Capture the cell that displays the provided text and extract its [X, Y] central coordinate. 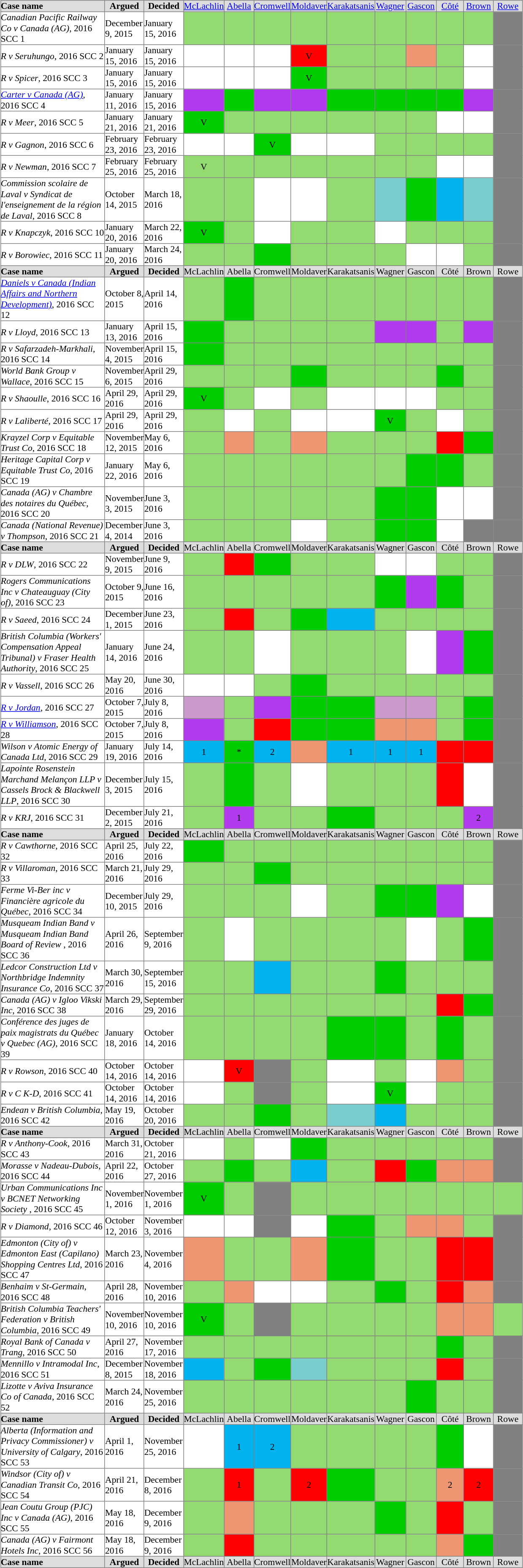
Krayzel Corp v Equitable Trust Co, 2016 SCC 18 [52, 442]
January 18, 2016 [124, 1038]
R v KRJ, 2016 SCC 31 [52, 817]
March 22, 2016 [164, 232]
April 27, 2016 [124, 1347]
May 19, 2016 [124, 1115]
Edmonton (City of) v Edmonton East (Capilano) Shopping Centres Ltd, 2016 SCC 47 [52, 1259]
November 17, 2016 [164, 1347]
October 21, 2016 [164, 1149]
September 9, 2016 [164, 939]
R v Seruhungo, 2016 SCC 2 [52, 56]
Windsor (City of) v Canadian Transit Co, 2016 SCC 54 [52, 1485]
April 14, 2016 [164, 299]
R v Vassell, 2016 SCC 26 [52, 685]
Ledcor Construction Ltd v Northbridge Indemnity Insurance Co, 2016 SCC 37 [52, 977]
Rogers Communications Inc v Chateauguay (City of), 2016 SCC 23 [52, 592]
R v Williamson, 2016 SCC 28 [52, 730]
* [239, 751]
July 14, 2016 [164, 751]
R v Villaroman, 2016 SCC 33 [52, 873]
Canada (AG) v Igloo Vikski Inc, 2016 SCC 38 [52, 1005]
British Columbia (Workers' Compensation Appeal Tribunal) v Fraser Health Authority, 2016 SCC 25 [52, 652]
June 24, 2016 [164, 652]
June 16, 2016 [164, 592]
R v Cawthorne, 2016 SCC 32 [52, 851]
R v DLW, 2016 SCC 22 [52, 564]
November 3, 2015 [124, 503]
R v Knapczyk, 2016 SCC 10 [52, 232]
April 25, 2016 [124, 851]
Canada (AG) v Fairmont Hotels Inc, 2016 SCC 56 [52, 1545]
Canadian Pacific Railway Co v Canada (AG), 2016 SCC 1 [52, 28]
January 13, 2016 [124, 332]
Endean v British Columbia, 2016 SCC 42 [52, 1115]
December 4, 2014 [124, 531]
July 21, 2016 [164, 817]
December 8, 2015 [124, 1369]
Ferme Vi-Ber inc v Financière agricole du Québec, 2016 SCC 34 [52, 901]
December 2, 2015 [124, 817]
R v Diamond, 2016 SCC 46 [52, 1226]
British Columbia Teachers' Federation v British Columbia, 2016 SCC 49 [52, 1319]
March 23, 2016 [124, 1259]
Royal Bank of Canada v Trang, 2016 SCC 50 [52, 1347]
March 30, 2016 [124, 977]
December 3, 2015 [124, 785]
April 22, 2016 [124, 1171]
November 12, 2015 [124, 442]
Jean Coutu Group (PJC) Inc v Canada (AG), 2016 SCC 55 [52, 1518]
Wilson v Atomic Energy of Canada Ltd, 2016 SCC 29 [52, 751]
September 15, 2016 [164, 977]
Canada (National Revenue) v Thompson, 2016 SCC 21 [52, 531]
October 8, 2015 [124, 299]
Conférence des juges de paix magistrats du Québec v Quebec (AG), 2016 SCC 39 [52, 1038]
June 23, 2016 [164, 619]
R v Meer, 2016 SCC 5 [52, 122]
October 14, 2015 [124, 200]
Carter v Canada (AG), 2016 SCC 4 [52, 100]
July 22, 2016 [164, 851]
Canada (AG) v Chambre des notaires du Québec, 2016 SCC 20 [52, 503]
Morasse v Nadeau-Dubois, 2016 SCC 44 [52, 1171]
November 9, 2015 [124, 564]
R v Spicer, 2016 SCC 3 [52, 78]
December 1, 2015 [124, 619]
March 21, 2016 [124, 873]
Musqueam Indian Band v Musqueam Indian Band Board of Review , 2016 SCC 36 [52, 939]
January 22, 2016 [124, 470]
November 3, 2016 [164, 1226]
April 28, 2016 [124, 1292]
R v Borowiec, 2016 SCC 11 [52, 255]
January 11, 2016 [124, 100]
October 27, 2016 [164, 1171]
May 20, 2016 [124, 685]
R v Shaoulle, 2016 SCC 16 [52, 398]
R v Rowson, 2016 SCC 40 [52, 1071]
April 26, 2016 [124, 939]
Benhaim v St-Germain, 2016 SCC 48 [52, 1292]
R v C K-D, 2016 SCC 41 [52, 1093]
October 9, 2015 [124, 592]
December 8, 2016 [164, 1485]
R v Jordan, 2016 SCC 27 [52, 707]
March 29, 2016 [124, 1005]
R v Laliberté, 2016 SCC 17 [52, 420]
World Bank Group v Wallace, 2016 SCC 15 [52, 376]
Urban Communications Inc v BCNET Networking Society , 2016 SCC 45 [52, 1199]
Daniels v Canada (Indian Affairs and Northern Development), 2016 SCC 12 [52, 299]
R v Safarzadeh-Markhali, 2016 SCC 14 [52, 354]
Alberta (Information and Privacy Commissioner) v University of Calgary, 2016 SCC 53 [52, 1446]
June 30, 2016 [164, 685]
September 29, 2016 [164, 1005]
November 18, 2016 [164, 1369]
January 19, 2016 [124, 751]
Lapointe Rosenstein Marchand Melançon LLP v Cassels Brock & Blackwell LLP, 2016 SCC 30 [52, 785]
December 10, 2015 [124, 901]
Commission scolaire de Laval v Syndicat de l'enseignement de la région de Laval, 2016 SCC 8 [52, 200]
R v Saeed, 2016 SCC 24 [52, 619]
Lizotte v Aviva Insurance Co of Canada, 2016 SCC 52 [52, 1397]
April 1, 2016 [124, 1446]
December 9, 2015 [124, 28]
October 20, 2016 [164, 1115]
R v Anthony-Cook, 2016 SCC 43 [52, 1149]
Heritage Capital Corp v Equitable Trust Co, 2016 SCC 19 [52, 470]
November 6, 2015 [124, 376]
July 15, 2016 [164, 785]
November 4, 2016 [164, 1259]
March 31, 2016 [124, 1149]
November 4, 2015 [124, 354]
March 18, 2016 [164, 200]
R v Lloyd, 2016 SCC 13 [52, 332]
R v Newman, 2016 SCC 7 [52, 166]
Mennillo v Intramodal Inc, 2016 SCC 51 [52, 1369]
R v Gagnon, 2016 SCC 6 [52, 144]
January 14, 2016 [124, 652]
October 12, 2016 [124, 1226]
June 9, 2016 [164, 564]
April 21, 2016 [124, 1485]
